Extract the [X, Y] coordinate from the center of the cell holding the provided text.  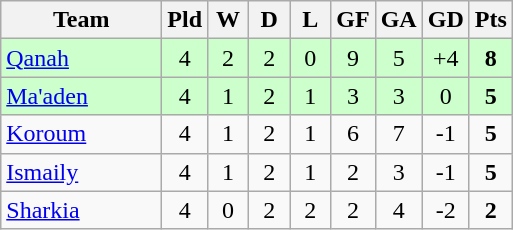
Ismaily [82, 172]
Team [82, 20]
Pts [490, 20]
W [228, 20]
6 [353, 134]
Qanah [82, 58]
Koroum [82, 134]
Pld [185, 20]
Sharkia [82, 210]
9 [353, 58]
GF [353, 20]
D [270, 20]
-2 [446, 210]
7 [398, 134]
GD [446, 20]
L [310, 20]
GA [398, 20]
Ma'aden [82, 96]
+4 [446, 58]
8 [490, 58]
